Output the [x, y] coordinate of the center of the cell containing the given text.  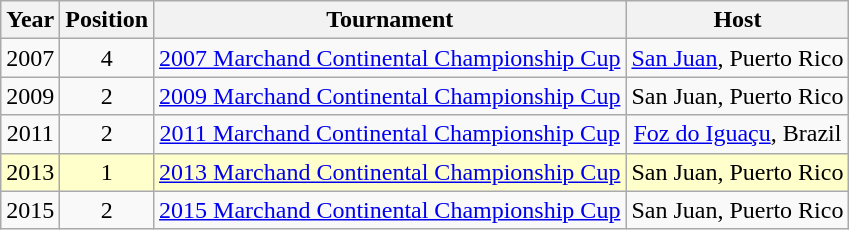
2015 [30, 210]
Host [738, 20]
2009 [30, 96]
2007 Marchand Continental Championship Cup [390, 58]
Position [107, 20]
2011 Marchand Continental Championship Cup [390, 134]
2015 Marchand Continental Championship Cup [390, 210]
Year [30, 20]
Foz do Iguaçu, Brazil [738, 134]
1 [107, 172]
4 [107, 58]
2011 [30, 134]
2009 Marchand Continental Championship Cup [390, 96]
2013 [30, 172]
2007 [30, 58]
2013 Marchand Continental Championship Cup [390, 172]
Tournament [390, 20]
